Provide the [X, Y] coordinate of the cell's center where the given text is located.  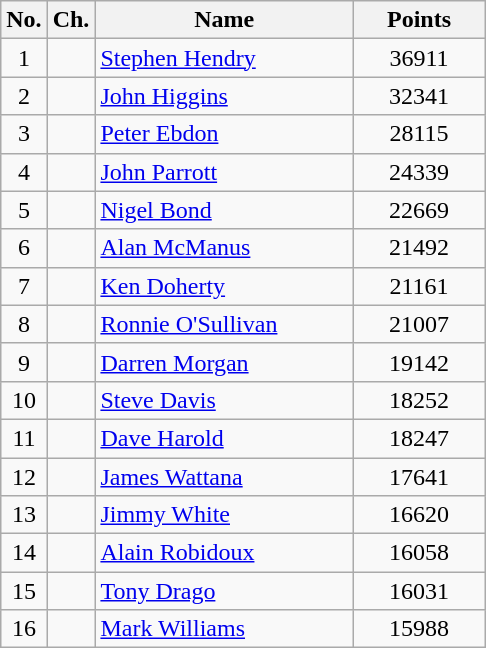
10 [24, 400]
Alan McManus [224, 248]
Nigel Bond [224, 210]
John Parrott [224, 172]
15988 [418, 629]
Darren Morgan [224, 362]
28115 [418, 134]
3 [24, 134]
13 [24, 515]
22669 [418, 210]
6 [24, 248]
16058 [418, 553]
17641 [418, 477]
16031 [418, 591]
14 [24, 553]
Points [418, 20]
19142 [418, 362]
24339 [418, 172]
7 [24, 286]
4 [24, 172]
2 [24, 96]
16 [24, 629]
Ken Doherty [224, 286]
18252 [418, 400]
Ronnie O'Sullivan [224, 324]
Jimmy White [224, 515]
21007 [418, 324]
John Higgins [224, 96]
18247 [418, 438]
11 [24, 438]
James Wattana [224, 477]
Dave Harold [224, 438]
8 [24, 324]
Stephen Hendry [224, 58]
Alain Robidoux [224, 553]
15 [24, 591]
16620 [418, 515]
21492 [418, 248]
32341 [418, 96]
Peter Ebdon [224, 134]
Steve Davis [224, 400]
Name [224, 20]
36911 [418, 58]
5 [24, 210]
Ch. [71, 20]
12 [24, 477]
No. [24, 20]
9 [24, 362]
Mark Williams [224, 629]
Tony Drago [224, 591]
1 [24, 58]
21161 [418, 286]
